Return the (x, y) coordinate for the center point of the cell that contains the specified text.  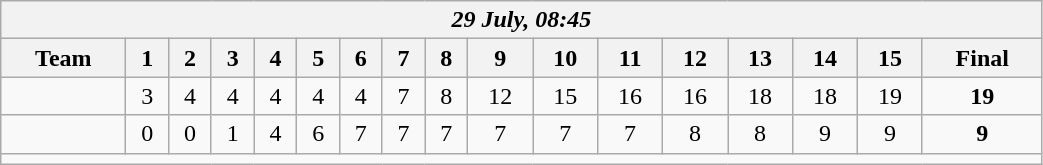
2 (190, 58)
29 July, 08:45 (522, 20)
Final (982, 58)
10 (566, 58)
14 (826, 58)
Team (64, 58)
11 (630, 58)
13 (760, 58)
5 (318, 58)
